From the cell containing the given text, extract its center point as (x, y) coordinate. 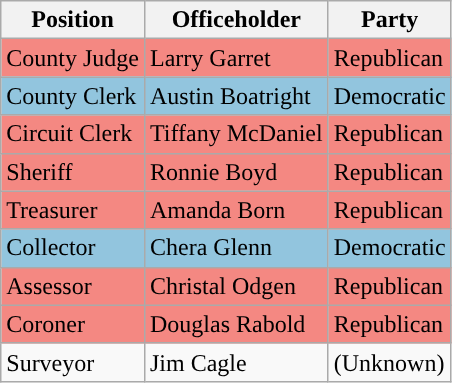
Austin Boatright (236, 96)
Treasurer (73, 210)
Larry Garret (236, 58)
Assessor (73, 286)
Surveyor (73, 362)
County Judge (73, 58)
Tiffany McDaniel (236, 134)
Collector (73, 248)
Sheriff (73, 172)
Party (390, 20)
Douglas Rabold (236, 324)
Amanda Born (236, 210)
Jim Cagle (236, 362)
Christal Odgen (236, 286)
County Clerk (73, 96)
Ronnie Boyd (236, 172)
Chera Glenn (236, 248)
Officeholder (236, 20)
(Unknown) (390, 362)
Coroner (73, 324)
Position (73, 20)
Circuit Clerk (73, 134)
